Return [X, Y] of the center of cell containing provided text 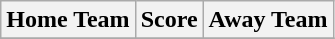
Away Team [268, 20]
Home Team [68, 20]
Score [169, 20]
